Capture the cell that displays the provided text and extract its [X, Y] central coordinate. 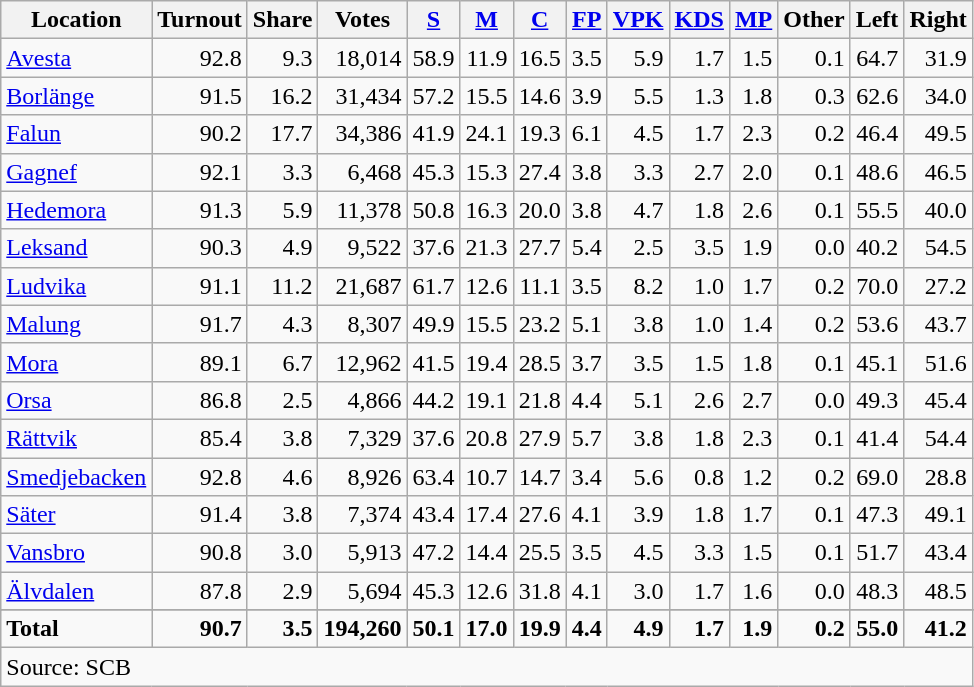
5,694 [362, 591]
Hedemora [76, 210]
31,434 [362, 96]
11.1 [540, 286]
48.6 [877, 172]
69.0 [877, 477]
Gagnef [76, 172]
6,468 [362, 172]
VPK [638, 20]
3.4 [586, 477]
8.2 [638, 286]
11,378 [362, 210]
41.5 [434, 362]
19.3 [540, 134]
6.7 [282, 362]
48.5 [938, 591]
10.7 [486, 477]
Votes [362, 20]
15.3 [486, 172]
1.2 [753, 477]
51.6 [938, 362]
11.9 [486, 58]
5.7 [586, 438]
20.8 [486, 438]
40.2 [877, 248]
MP [753, 20]
14.7 [540, 477]
28.5 [540, 362]
5.6 [638, 477]
62.6 [877, 96]
4.3 [282, 324]
Orsa [76, 400]
2.9 [282, 591]
64.7 [877, 58]
Avesta [76, 58]
Smedjebacken [76, 477]
54.5 [938, 248]
FP [586, 20]
27.4 [540, 172]
Source: SCB [487, 667]
21.8 [540, 400]
Total [76, 629]
1.4 [753, 324]
Leksand [76, 248]
0.8 [699, 477]
12,962 [362, 362]
86.8 [200, 400]
24.1 [486, 134]
4,866 [362, 400]
17.0 [486, 629]
28.8 [938, 477]
58.9 [434, 58]
57.2 [434, 96]
55.5 [877, 210]
14.6 [540, 96]
85.4 [200, 438]
31.9 [938, 58]
40.0 [938, 210]
4.6 [282, 477]
90.2 [200, 134]
63.4 [434, 477]
Falun [76, 134]
23.2 [540, 324]
17.7 [282, 134]
11.2 [282, 286]
Rättvik [76, 438]
50.8 [434, 210]
55.0 [877, 629]
16.3 [486, 210]
17.4 [486, 515]
3.7 [586, 362]
41.2 [938, 629]
2.0 [753, 172]
Other [814, 20]
54.4 [938, 438]
43.7 [938, 324]
87.8 [200, 591]
1.3 [699, 96]
92.1 [200, 172]
48.3 [877, 591]
49.3 [877, 400]
Turnout [200, 20]
90.7 [200, 629]
Vansbro [76, 553]
6.1 [586, 134]
90.3 [200, 248]
34,386 [362, 134]
Mora [76, 362]
41.4 [877, 438]
44.2 [434, 400]
91.1 [200, 286]
46.5 [938, 172]
19.4 [486, 362]
9.3 [282, 58]
47.2 [434, 553]
19.9 [540, 629]
91.7 [200, 324]
Right [938, 20]
27.9 [540, 438]
61.7 [434, 286]
18,014 [362, 58]
194,260 [362, 629]
19.1 [486, 400]
Ludvika [76, 286]
5.4 [586, 248]
Location [76, 20]
16.2 [282, 96]
7,374 [362, 515]
50.1 [434, 629]
21.3 [486, 248]
C [540, 20]
31.8 [540, 591]
91.4 [200, 515]
1.6 [753, 591]
8,926 [362, 477]
KDS [699, 20]
89.1 [200, 362]
49.1 [938, 515]
Borlänge [76, 96]
47.3 [877, 515]
51.7 [877, 553]
20.0 [540, 210]
49.9 [434, 324]
14.4 [486, 553]
S [434, 20]
7,329 [362, 438]
M [486, 20]
Share [282, 20]
9,522 [362, 248]
Säter [76, 515]
25.5 [540, 553]
16.5 [540, 58]
70.0 [877, 286]
91.3 [200, 210]
27.7 [540, 248]
91.5 [200, 96]
34.0 [938, 96]
21,687 [362, 286]
27.2 [938, 286]
8,307 [362, 324]
53.6 [877, 324]
4.7 [638, 210]
5.5 [638, 96]
41.9 [434, 134]
46.4 [877, 134]
Left [877, 20]
0.3 [814, 96]
Malung [76, 324]
90.8 [200, 553]
45.4 [938, 400]
49.5 [938, 134]
5,913 [362, 553]
Älvdalen [76, 591]
27.6 [540, 515]
45.1 [877, 362]
